From the cell containing the given text, extract its center point as (X, Y) coordinate. 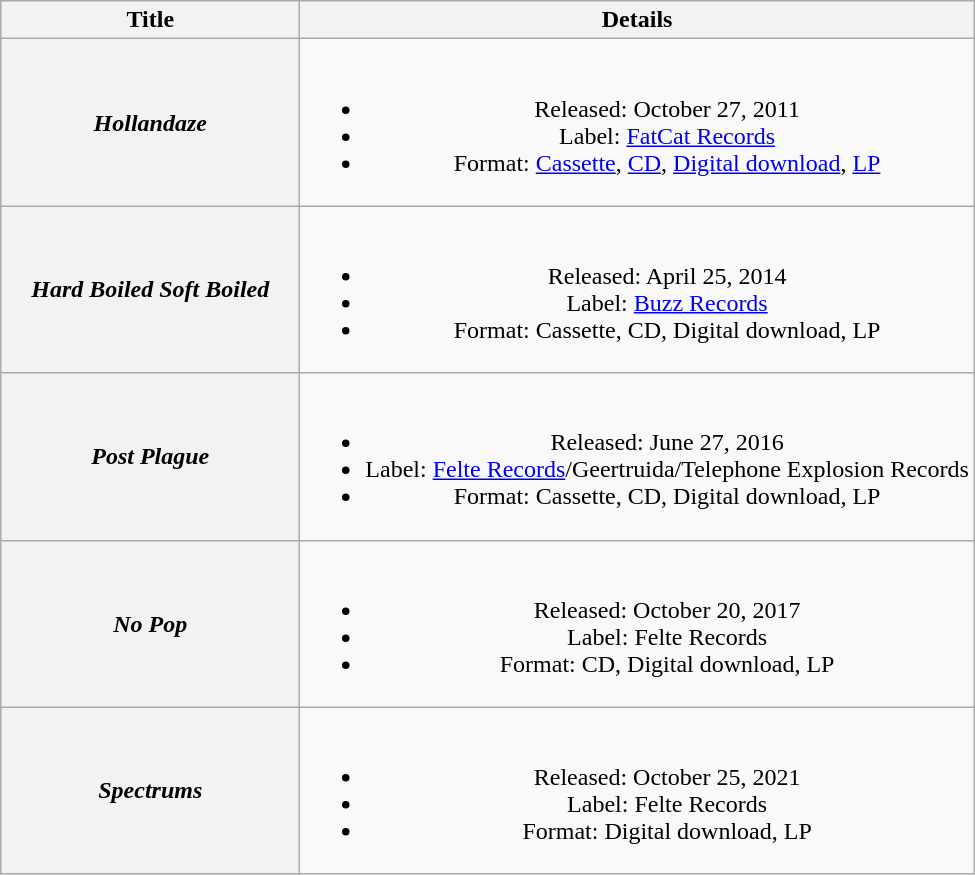
Released: June 27, 2016Label: Felte Records/Geertruida/Telephone Explosion RecordsFormat: Cassette, CD, Digital download, LP (638, 456)
Spectrums (150, 790)
Released: April 25, 2014Label: Buzz RecordsFormat: Cassette, CD, Digital download, LP (638, 290)
Title (150, 20)
Post Plague (150, 456)
Released: October 20, 2017Label: Felte RecordsFormat: CD, Digital download, LP (638, 624)
Details (638, 20)
Hard Boiled Soft Boiled (150, 290)
Hollandaze (150, 122)
Released: October 25, 2021Label: Felte RecordsFormat: Digital download, LP (638, 790)
No Pop (150, 624)
Released: October 27, 2011Label: FatCat RecordsFormat: Cassette, CD, Digital download, LP (638, 122)
